Provide the (x, y) coordinate of the cell's center where the given text is located.  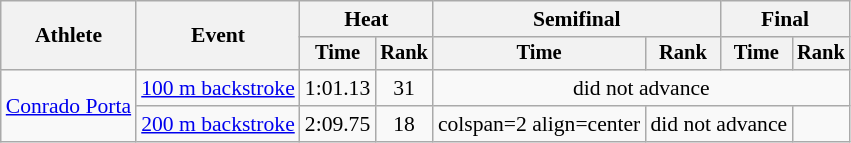
Event (218, 36)
Conrado Porta (68, 106)
200 m backstroke (218, 124)
Athlete (68, 36)
Heat (366, 19)
Final (784, 19)
18 (404, 124)
2:09.75 (338, 124)
1:01.13 (338, 88)
100 m backstroke (218, 88)
Semifinal (577, 19)
31 (404, 88)
colspan=2 align=center (539, 124)
